Return the (X, Y) coordinate for the center point of the cell that contains the specified text.  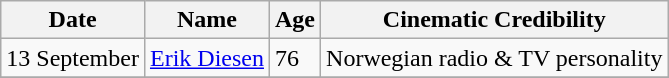
76 (294, 58)
Age (294, 20)
Date (73, 20)
Norwegian radio & TV personality (494, 58)
13 September (73, 58)
Erik Diesen (206, 58)
Cinematic Credibility (494, 20)
Name (206, 20)
